Find where the given text appears and provide that cell's center as [x, y] coordinate. 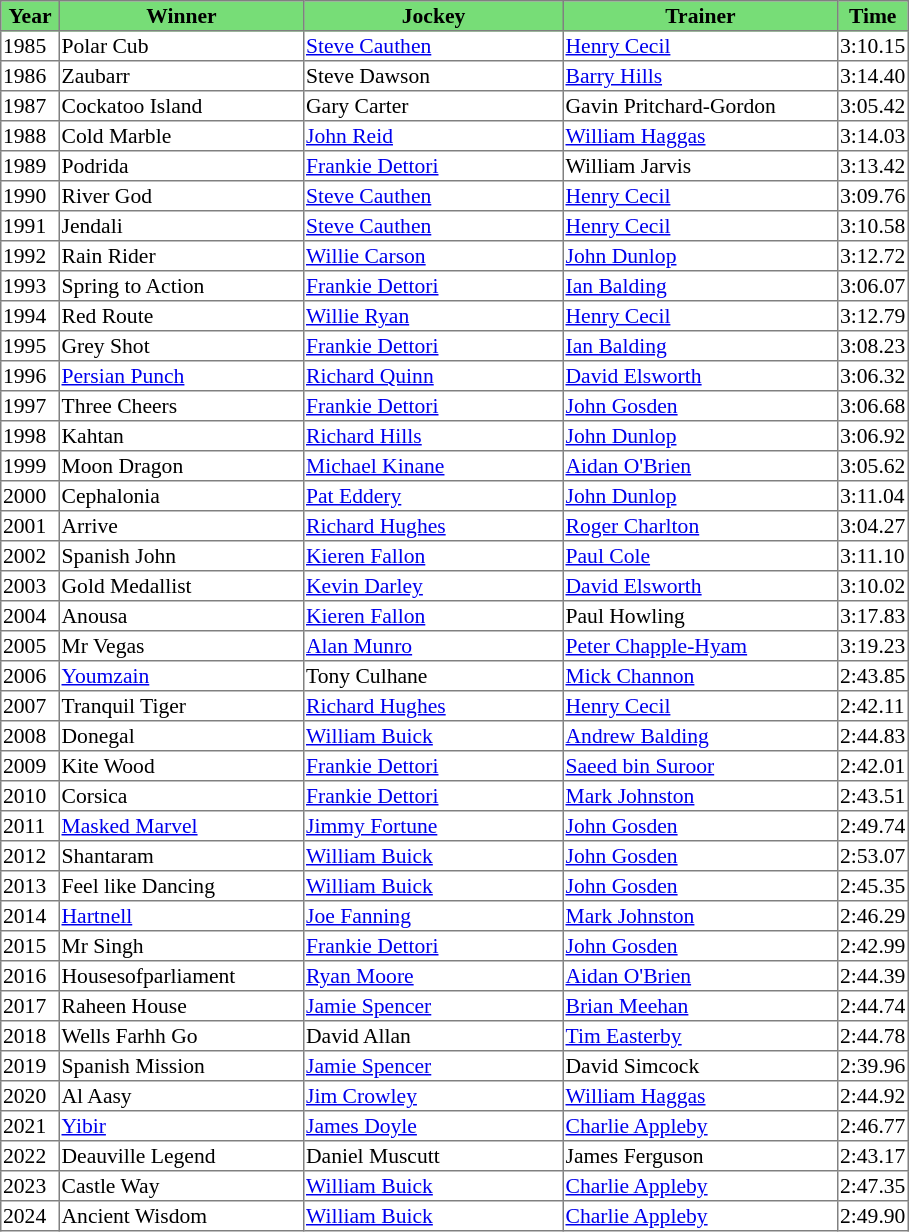
2004 [30, 616]
Podrida [181, 166]
Yibir [181, 1126]
2:46.29 [873, 916]
2:42.11 [873, 706]
1985 [30, 46]
2007 [30, 706]
2:44.92 [873, 1096]
Corsica [181, 796]
Joe Fanning [434, 916]
Richard Quinn [434, 376]
1996 [30, 376]
3:10.02 [873, 586]
1993 [30, 286]
3:10.15 [873, 46]
3:09.76 [873, 196]
3:14.03 [873, 136]
2:42.01 [873, 766]
Ryan Moore [434, 976]
2:44.78 [873, 1036]
2:49.74 [873, 826]
2:47.35 [873, 1186]
Cold Marble [181, 136]
1987 [30, 106]
3:14.40 [873, 76]
3:06.68 [873, 406]
Mick Channon [700, 676]
Cephalonia [181, 496]
2001 [30, 526]
Moon Dragon [181, 466]
Raheen House [181, 1006]
Spring to Action [181, 286]
Roger Charlton [700, 526]
1998 [30, 436]
2009 [30, 766]
2013 [30, 886]
Daniel Muscutt [434, 1156]
Kahtan [181, 436]
2:43.17 [873, 1156]
2014 [30, 916]
Anousa [181, 616]
2021 [30, 1126]
Tranquil Tiger [181, 706]
2024 [30, 1216]
2:44.83 [873, 736]
3:06.07 [873, 286]
2008 [30, 736]
Grey Shot [181, 346]
Brian Meehan [700, 1006]
Paul Cole [700, 556]
2:43.51 [873, 796]
Masked Marvel [181, 826]
Mr Singh [181, 946]
1989 [30, 166]
2:44.39 [873, 976]
Mr Vegas [181, 646]
Richard Hills [434, 436]
Housesofparliament [181, 976]
Donegal [181, 736]
James Ferguson [700, 1156]
2000 [30, 496]
1995 [30, 346]
2:43.85 [873, 676]
2:39.96 [873, 1066]
3:04.27 [873, 526]
Kite Wood [181, 766]
Deauville Legend [181, 1156]
David Allan [434, 1036]
Gary Carter [434, 106]
Feel like Dancing [181, 886]
Tim Easterby [700, 1036]
Wells Farhh Go [181, 1036]
2:45.35 [873, 886]
2010 [30, 796]
3:11.04 [873, 496]
2018 [30, 1036]
John Reid [434, 136]
Rain Rider [181, 256]
Peter Chapple-Hyam [700, 646]
Shantaram [181, 856]
Hartnell [181, 916]
Time [873, 16]
Barry Hills [700, 76]
Spanish Mission [181, 1066]
Three Cheers [181, 406]
Willie Ryan [434, 316]
2:44.74 [873, 1006]
3:06.92 [873, 436]
Paul Howling [700, 616]
Tony Culhane [434, 676]
2022 [30, 1156]
2020 [30, 1096]
Jimmy Fortune [434, 826]
Youmzain [181, 676]
2015 [30, 946]
Persian Punch [181, 376]
Kevin Darley [434, 586]
1991 [30, 226]
3:05.42 [873, 106]
2016 [30, 976]
Winner [181, 16]
Year [30, 16]
Gold Medallist [181, 586]
Steve Dawson [434, 76]
Saeed bin Suroor [700, 766]
Willie Carson [434, 256]
Alan Munro [434, 646]
3:06.32 [873, 376]
1990 [30, 196]
2003 [30, 586]
Trainer [700, 16]
3:08.23 [873, 346]
2:42.99 [873, 946]
3:13.42 [873, 166]
2005 [30, 646]
Red Route [181, 316]
2012 [30, 856]
3:12.79 [873, 316]
2011 [30, 826]
River God [181, 196]
1994 [30, 316]
Ancient Wisdom [181, 1216]
Jockey [434, 16]
3:11.10 [873, 556]
2017 [30, 1006]
Michael Kinane [434, 466]
2023 [30, 1186]
2006 [30, 676]
1999 [30, 466]
William Jarvis [700, 166]
Gavin Pritchard-Gordon [700, 106]
3:19.23 [873, 646]
1997 [30, 406]
3:17.83 [873, 616]
Zaubarr [181, 76]
3:12.72 [873, 256]
David Simcock [700, 1066]
Jim Crowley [434, 1096]
Cockatoo Island [181, 106]
2019 [30, 1066]
Andrew Balding [700, 736]
Arrive [181, 526]
1992 [30, 256]
1988 [30, 136]
2:53.07 [873, 856]
2:46.77 [873, 1126]
Pat Eddery [434, 496]
3:05.62 [873, 466]
Al Aasy [181, 1096]
2002 [30, 556]
Polar Cub [181, 46]
Jendali [181, 226]
James Doyle [434, 1126]
2:49.90 [873, 1216]
3:10.58 [873, 226]
1986 [30, 76]
Castle Way [181, 1186]
Spanish John [181, 556]
